Extract the (X, Y) coordinate from the center of the cell holding the provided text.  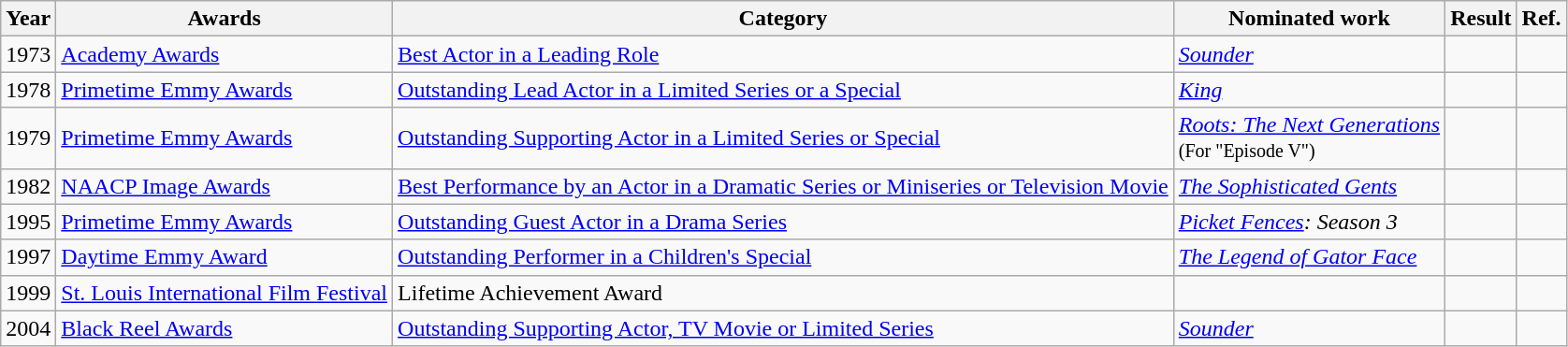
Awards (225, 19)
Category (784, 19)
Ref. (1542, 19)
Outstanding Performer in a Children's Special (784, 257)
King (1309, 90)
2004 (28, 328)
Best Performance by an Actor in a Dramatic Series or Miniseries or Television Movie (784, 186)
Year (28, 19)
1997 (28, 257)
Roots: The Next Generations(For "Episode V") (1309, 138)
Outstanding Supporting Actor in a Limited Series or Special (784, 138)
NAACP Image Awards (225, 186)
Result (1481, 19)
Daytime Emmy Award (225, 257)
Outstanding Guest Actor in a Drama Series (784, 222)
Best Actor in a Leading Role (784, 54)
Outstanding Supporting Actor, TV Movie or Limited Series (784, 328)
Nominated work (1309, 19)
Lifetime Achievement Award (784, 293)
1995 (28, 222)
Outstanding Lead Actor in a Limited Series or a Special (784, 90)
The Sophisticated Gents (1309, 186)
1999 (28, 293)
Picket Fences: Season 3 (1309, 222)
1973 (28, 54)
1978 (28, 90)
The Legend of Gator Face (1309, 257)
St. Louis International Film Festival (225, 293)
1982 (28, 186)
Academy Awards (225, 54)
Black Reel Awards (225, 328)
1979 (28, 138)
